Scan for the cell matching the given text and deliver its (x, y) coordinate at center. 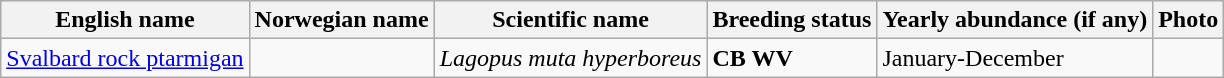
Photo (1188, 20)
Scientific name (570, 20)
Svalbard rock ptarmigan (125, 58)
Yearly abundance (if any) (1015, 20)
Norwegian name (342, 20)
Breeding status (792, 20)
January-December (1015, 58)
CB WV (792, 58)
Lagopus muta hyperboreus (570, 58)
English name (125, 20)
